Extract the [X, Y] coordinate from the center of the cell holding the provided text.  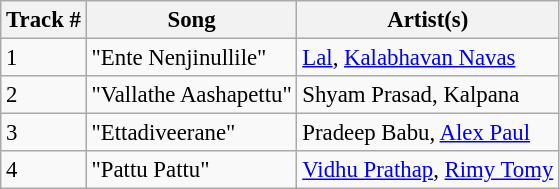
"Pattu Pattu" [192, 170]
Shyam Prasad, Kalpana [428, 95]
Track # [44, 20]
Song [192, 20]
Artist(s) [428, 20]
"Vallathe Aashapettu" [192, 95]
4 [44, 170]
1 [44, 58]
Vidhu Prathap, Rimy Tomy [428, 170]
Pradeep Babu, Alex Paul [428, 133]
2 [44, 95]
"Ettadiveerane" [192, 133]
Lal, Kalabhavan Navas [428, 58]
3 [44, 133]
"Ente Nenjinullile" [192, 58]
